Capture the cell that displays the provided text and extract its (X, Y) central coordinate. 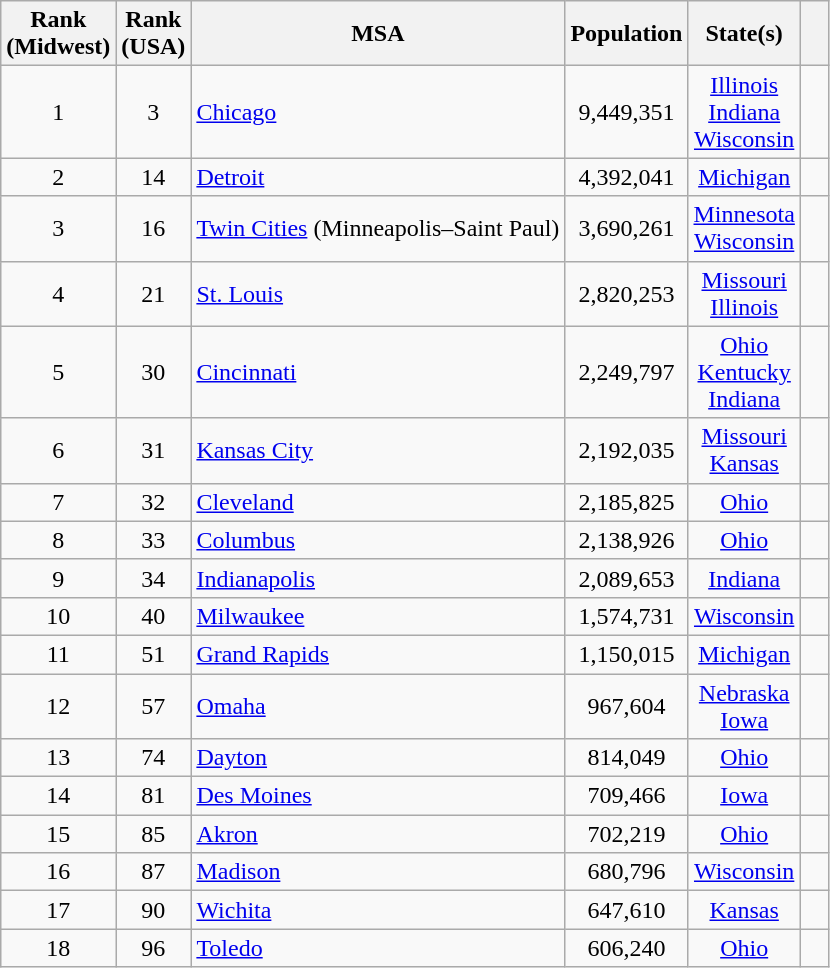
Dayton (378, 758)
6 (58, 450)
Twin Cities (Minneapolis–Saint Paul) (378, 228)
34 (154, 578)
5 (58, 372)
7 (58, 502)
Population (626, 34)
9,449,351 (626, 112)
33 (154, 540)
Toledo (378, 948)
87 (154, 872)
15 (58, 834)
10 (58, 616)
1 (58, 112)
51 (154, 654)
90 (154, 910)
MinnesotaWisconsin (744, 228)
18 (58, 948)
4,392,041 (626, 177)
17 (58, 910)
85 (154, 834)
Akron (378, 834)
647,610 (626, 910)
Kansas City (378, 450)
State(s) (744, 34)
81 (154, 796)
2,185,825 (626, 502)
Wichita (378, 910)
Milwaukee (378, 616)
Rank(Midwest) (58, 34)
MissouriKansas (744, 450)
967,604 (626, 706)
709,466 (626, 796)
St. Louis (378, 294)
96 (154, 948)
4 (58, 294)
Indianapolis (378, 578)
Iowa (744, 796)
814,049 (626, 758)
606,240 (626, 948)
Rank(USA) (154, 34)
MSA (378, 34)
Indiana (744, 578)
702,219 (626, 834)
1,150,015 (626, 654)
2,192,035 (626, 450)
12 (58, 706)
Detroit (378, 177)
2,138,926 (626, 540)
13 (58, 758)
31 (154, 450)
40 (154, 616)
Kansas (744, 910)
8 (58, 540)
Des Moines (378, 796)
2,089,653 (626, 578)
11 (58, 654)
Columbus (378, 540)
9 (58, 578)
Omaha (378, 706)
Grand Rapids (378, 654)
21 (154, 294)
2,249,797 (626, 372)
Cincinnati (378, 372)
Chicago (378, 112)
OhioKentuckyIndiana (744, 372)
IllinoisIndianaWisconsin (744, 112)
3,690,261 (626, 228)
MissouriIllinois (744, 294)
57 (154, 706)
2,820,253 (626, 294)
1,574,731 (626, 616)
74 (154, 758)
Madison (378, 872)
NebraskaIowa (744, 706)
30 (154, 372)
680,796 (626, 872)
Cleveland (378, 502)
32 (154, 502)
2 (58, 177)
